Capture the cell that displays the provided text and extract its (x, y) central coordinate. 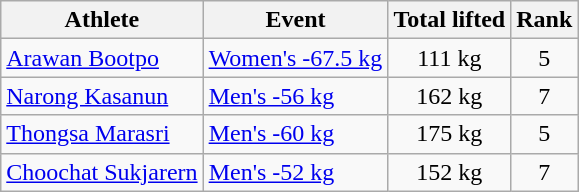
Women's -67.5 kg (296, 58)
152 kg (450, 172)
162 kg (450, 96)
Men's -56 kg (296, 96)
Total lifted (450, 20)
Arawan Bootpo (102, 58)
175 kg (450, 134)
Athlete (102, 20)
Choochat Sukjarern (102, 172)
Men's -52 kg (296, 172)
Event (296, 20)
Men's -60 kg (296, 134)
Rank (544, 20)
Thongsa Marasri (102, 134)
Narong Kasanun (102, 96)
111 kg (450, 58)
